Scan for the cell matching the given text and deliver its [x, y] coordinate at center. 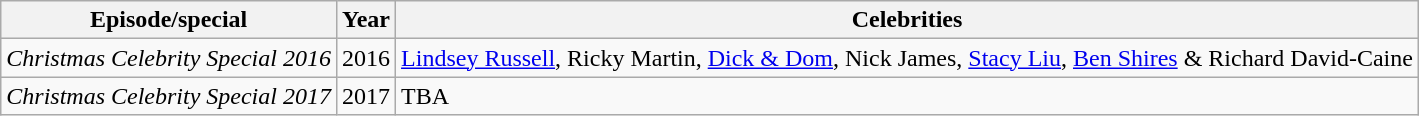
Lindsey Russell, Ricky Martin, Dick & Dom, Nick James, Stacy Liu, Ben Shires & Richard David-Caine [908, 58]
Celebrities [908, 20]
Christmas Celebrity Special 2017 [169, 96]
Episode/special [169, 20]
TBA [908, 96]
Year [366, 20]
Christmas Celebrity Special 2016 [169, 58]
2017 [366, 96]
2016 [366, 58]
